Extract the (X, Y) coordinate from the center of the cell holding the provided text.  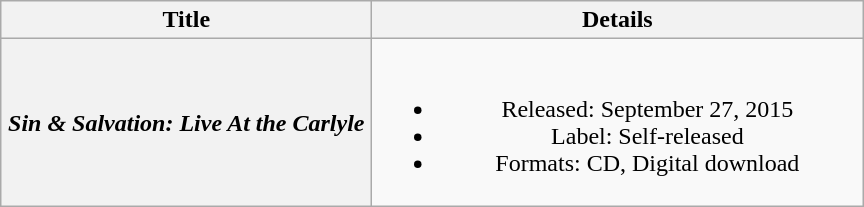
Released: September 27, 2015Label: Self-releasedFormats: CD, Digital download (618, 122)
Sin & Salvation: Live At the Carlyle (186, 122)
Details (618, 20)
Title (186, 20)
